Pinpoint the cell where the given text exists, returning its [x, y] midpoint coordinate. 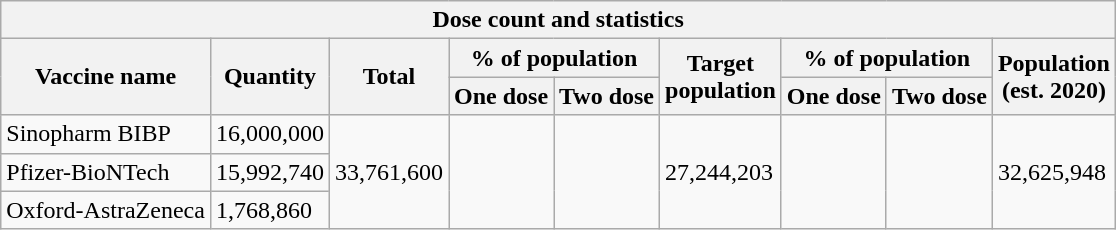
32,625,948 [1054, 172]
Oxford-AstraZeneca [106, 210]
15,992,740 [270, 172]
Vaccine name [106, 77]
27,244,203 [721, 172]
Dose count and statistics [558, 20]
33,761,600 [388, 172]
Population(est. 2020) [1054, 77]
Pfizer-BioNTech [106, 172]
16,000,000 [270, 134]
Total [388, 77]
1,768,860 [270, 210]
Targetpopulation [721, 77]
Sinopharm BIBP [106, 134]
Quantity [270, 77]
